Pinpoint the cell where the given text exists, returning its [x, y] midpoint coordinate. 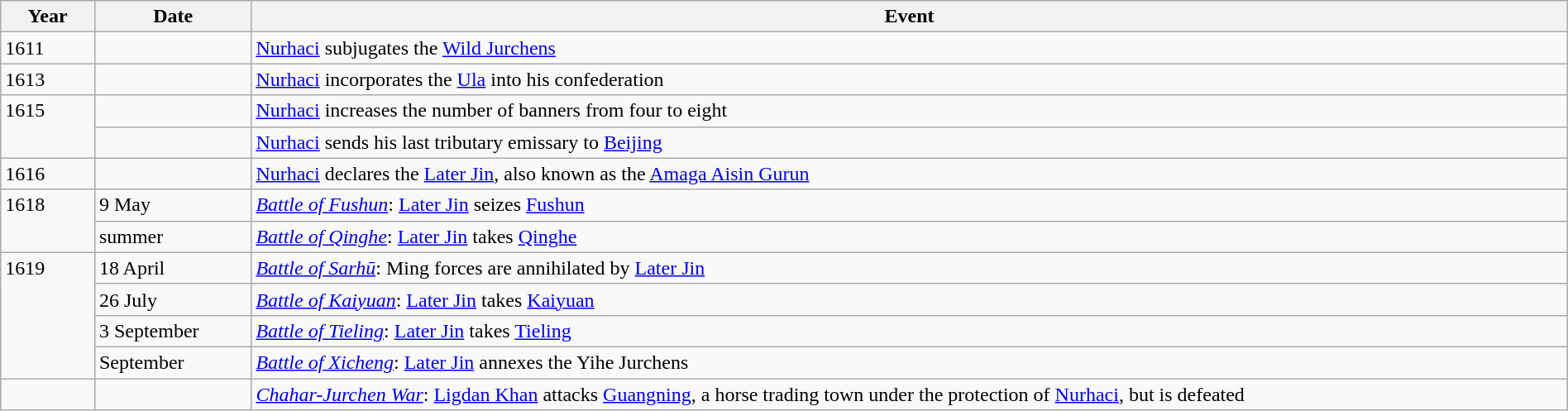
Nurhaci declares the Later Jin, also known as the Amaga Aisin Gurun [910, 174]
1613 [48, 79]
September [172, 362]
1616 [48, 174]
Nurhaci incorporates the Ula into his confederation [910, 79]
Nurhaci sends his last tributary emissary to Beijing [910, 142]
9 May [172, 205]
Chahar-Jurchen War: Ligdan Khan attacks Guangning, a horse trading town under the protection of Nurhaci, but is defeated [910, 394]
Battle of Sarhū: Ming forces are annihilated by Later Jin [910, 268]
Battle of Fushun: Later Jin seizes Fushun [910, 205]
Battle of Tieling: Later Jin takes Tieling [910, 331]
Nurhaci increases the number of banners from four to eight [910, 111]
Date [172, 17]
26 July [172, 299]
1611 [48, 48]
1615 [48, 127]
1618 [48, 221]
3 September [172, 331]
1619 [48, 315]
summer [172, 237]
Nurhaci subjugates the Wild Jurchens [910, 48]
Year [48, 17]
Event [910, 17]
Battle of Xicheng: Later Jin annexes the Yihe Jurchens [910, 362]
Battle of Kaiyuan: Later Jin takes Kaiyuan [910, 299]
18 April [172, 268]
Battle of Qinghe: Later Jin takes Qinghe [910, 237]
